Extract the [x, y] coordinate from the center of the cell holding the provided text.  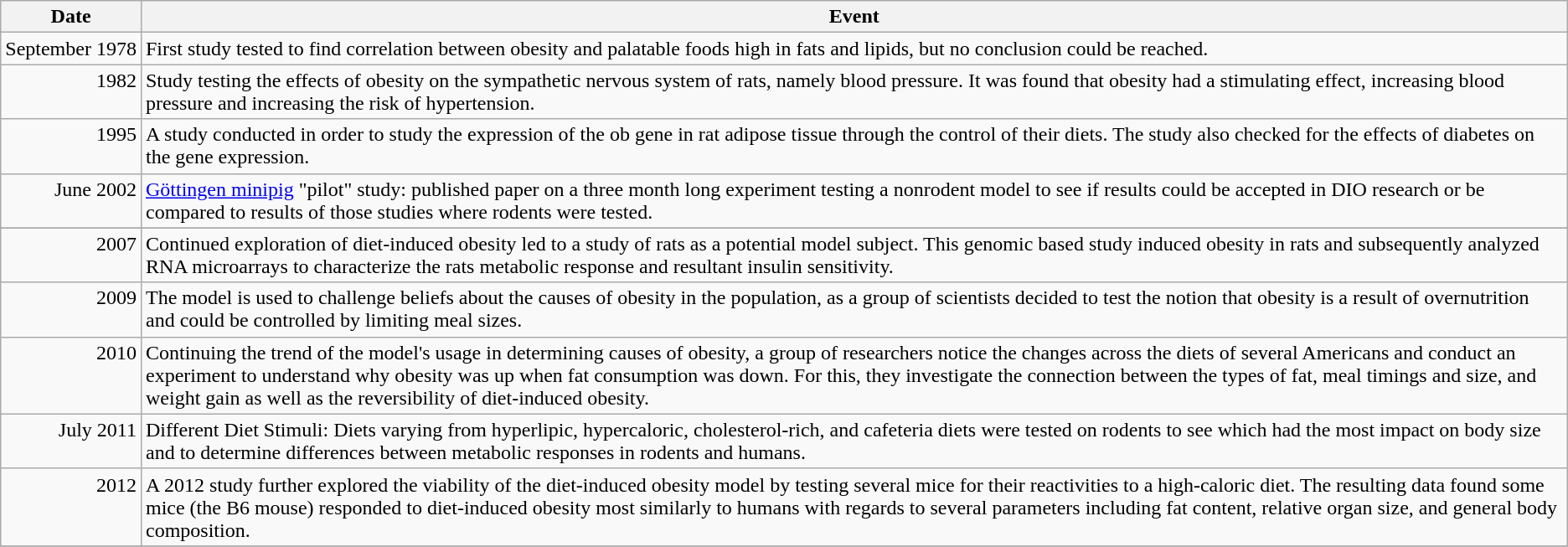
1995 [71, 146]
September 1978 [71, 49]
2010 [71, 375]
1982 [71, 92]
First study tested to find correlation between obesity and palatable foods high in fats and lipids, but no conclusion could be reached. [854, 49]
2007 [71, 255]
July 2011 [71, 441]
2012 [71, 507]
Event [854, 17]
2009 [71, 310]
June 2002 [71, 201]
Date [71, 17]
